Search for the cell housing the specified text and yield its [x, y] center coordinate. 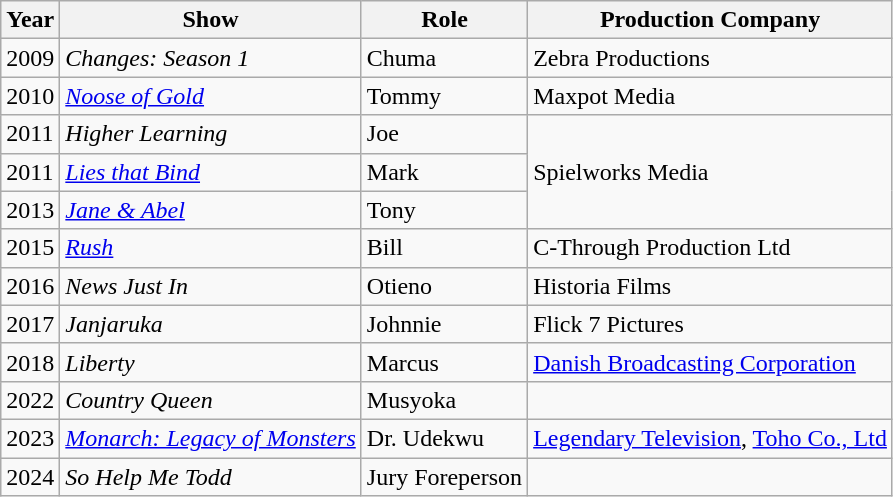
Joe [444, 134]
2016 [30, 286]
Country Queen [210, 400]
Spielworks Media [710, 172]
Production Company [710, 20]
Otieno [444, 286]
Danish Broadcasting Corporation [710, 362]
Flick 7 Pictures [710, 324]
Marcus [444, 362]
Johnnie [444, 324]
Lies that Bind [210, 172]
Tommy [444, 96]
2009 [30, 58]
Chuma [444, 58]
Rush [210, 248]
2018 [30, 362]
2024 [30, 477]
Maxpot Media [710, 96]
Show [210, 20]
Tony [444, 210]
Changes: Season 1 [210, 58]
2022 [30, 400]
2015 [30, 248]
Musyoka [444, 400]
Role [444, 20]
Bill [444, 248]
2023 [30, 438]
Historia Films [710, 286]
2017 [30, 324]
So Help Me Todd [210, 477]
Jane & Abel [210, 210]
2013 [30, 210]
Liberty [210, 362]
Jury Foreperson [444, 477]
Zebra Productions [710, 58]
Higher Learning [210, 134]
Janjaruka [210, 324]
2010 [30, 96]
C-Through Production Ltd [710, 248]
Legendary Television, Toho Co., Ltd [710, 438]
Monarch: Legacy of Monsters [210, 438]
Mark [444, 172]
News Just In [210, 286]
Year [30, 20]
Dr. Udekwu [444, 438]
Noose of Gold [210, 96]
